For the text-containing cell, return its midpoint in (x, y) coordinate format. 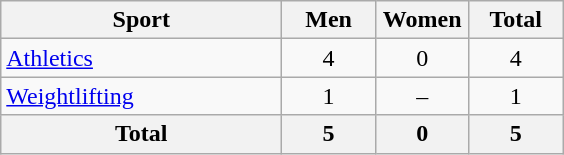
Sport (142, 20)
– (422, 96)
Men (329, 20)
Women (422, 20)
Weightlifting (142, 96)
Athletics (142, 58)
